Identify which cell holds the provided text, then report its (x, y) central coordinate. 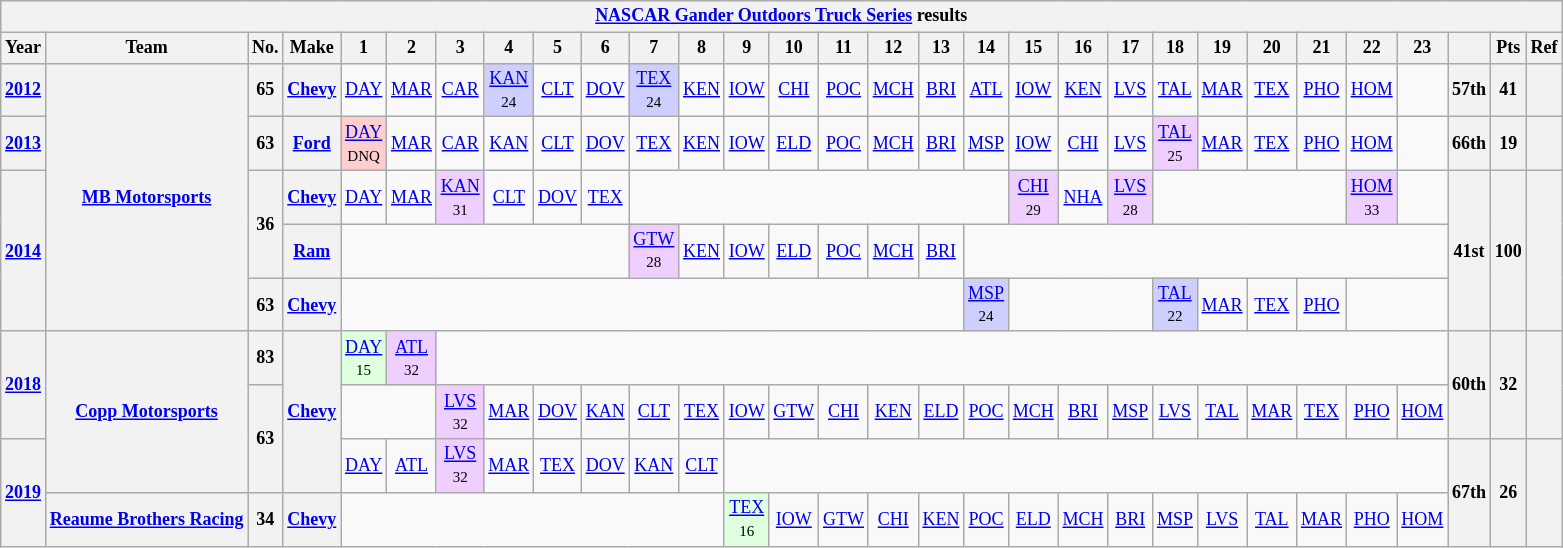
2013 (24, 144)
Make (312, 48)
2 (412, 48)
GTW28 (654, 251)
17 (1130, 48)
MB Motorsports (146, 197)
26 (1508, 492)
3 (460, 48)
9 (746, 48)
HOM33 (1372, 197)
NASCAR Gander Outdoors Truck Series results (782, 16)
16 (1083, 48)
2019 (24, 492)
Ref (1544, 48)
Team (146, 48)
2014 (24, 250)
KAN24 (509, 90)
67th (1470, 492)
LVS28 (1130, 197)
13 (941, 48)
20 (1272, 48)
Ford (312, 144)
66th (1470, 144)
100 (1508, 250)
Reaume Brothers Racing (146, 519)
No. (266, 48)
TEX24 (654, 90)
DAYDNQ (364, 144)
8 (702, 48)
Year (24, 48)
ATL32 (412, 358)
TAL22 (1176, 305)
KAN31 (460, 197)
83 (266, 358)
57th (1470, 90)
NHA (1083, 197)
15 (1033, 48)
22 (1372, 48)
18 (1176, 48)
2018 (24, 384)
MSP24 (986, 305)
36 (266, 224)
Pts (1508, 48)
Ram (312, 251)
23 (1422, 48)
41 (1508, 90)
5 (558, 48)
TEX16 (746, 519)
21 (1322, 48)
12 (893, 48)
7 (654, 48)
34 (266, 519)
Copp Motorsports (146, 412)
4 (509, 48)
DAY15 (364, 358)
41st (1470, 250)
2012 (24, 90)
6 (605, 48)
14 (986, 48)
60th (1470, 384)
1 (364, 48)
65 (266, 90)
32 (1508, 384)
CHI29 (1033, 197)
TAL25 (1176, 144)
10 (794, 48)
11 (844, 48)
